Return (x, y) of the center of cell containing provided text 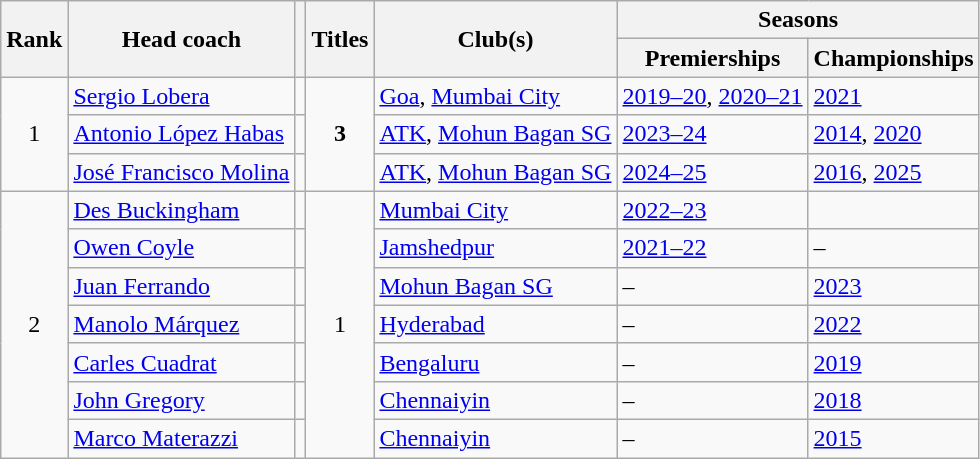
2019–20, 2020–21 (712, 96)
Mumbai City (496, 210)
Sergio Lobera (182, 96)
2019 (894, 362)
Goa, Mumbai City (496, 96)
2022 (894, 324)
Club(s) (496, 39)
2023–24 (712, 134)
Head coach (182, 39)
2014, 2020 (894, 134)
Jamshedpur (496, 248)
3 (340, 134)
2023 (894, 286)
Carles Cuadrat (182, 362)
Hyderabad (496, 324)
Seasons (798, 20)
2 (34, 324)
Championships (894, 58)
2021 (894, 96)
Bengaluru (496, 362)
2022–23 (712, 210)
Juan Ferrando (182, 286)
2018 (894, 400)
Marco Materazzi (182, 438)
Premierships (712, 58)
Owen Coyle (182, 248)
2024–25 (712, 172)
Antonio López Habas (182, 134)
Rank (34, 39)
Mohun Bagan SG (496, 286)
Titles (340, 39)
2021–22 (712, 248)
2016, 2025 (894, 172)
José Francisco Molina (182, 172)
2015 (894, 438)
John Gregory (182, 400)
Manolo Márquez (182, 324)
Des Buckingham (182, 210)
